Capture the cell that displays the provided text and extract its [x, y] central coordinate. 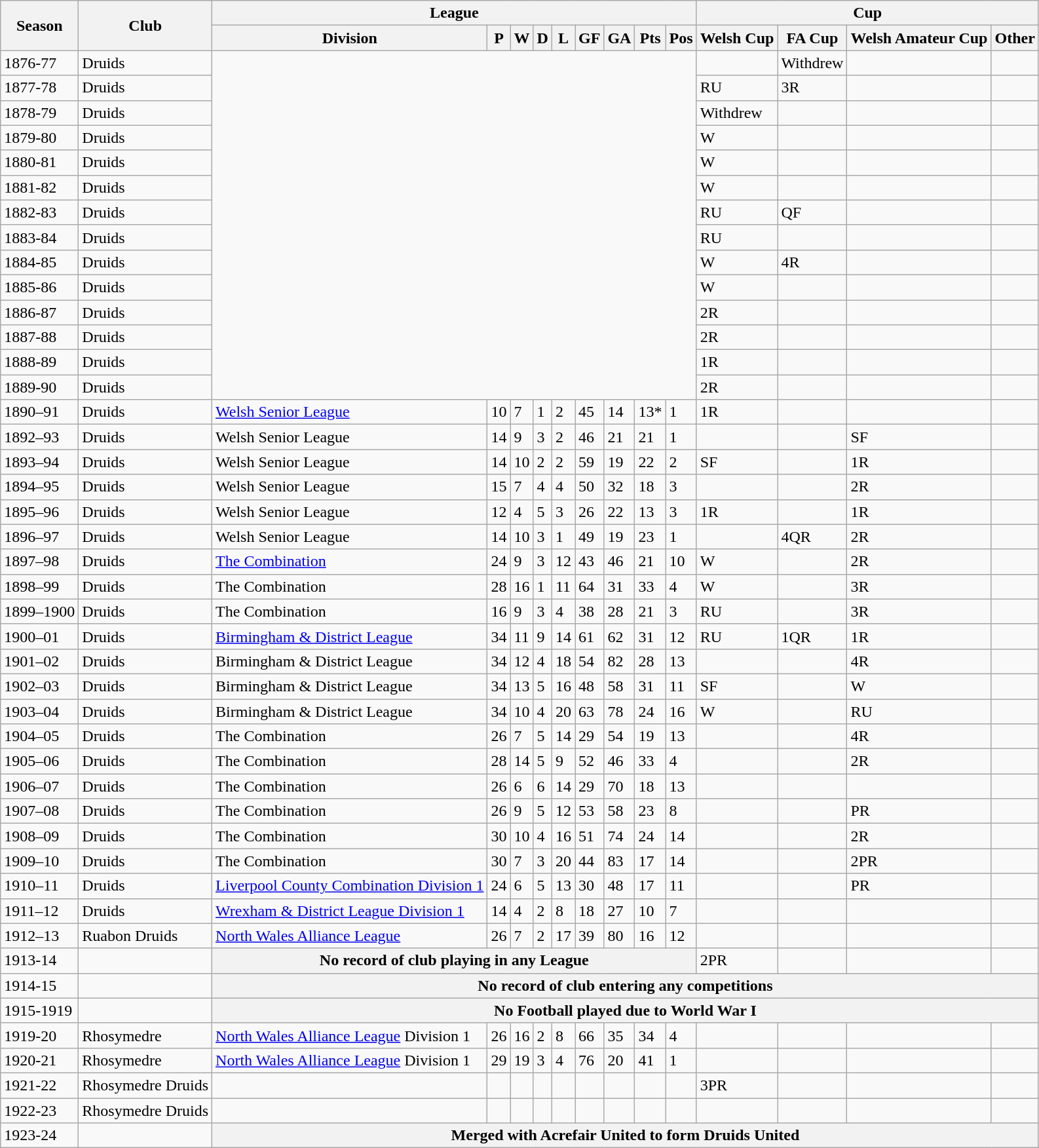
1878-79 [39, 113]
1913-14 [39, 961]
1899–1900 [39, 611]
Liverpool County Combination Division 1 [350, 886]
1905–06 [39, 761]
1908–09 [39, 836]
1896–97 [39, 537]
15 [499, 487]
64 [590, 586]
1909–10 [39, 861]
78 [620, 711]
1877-78 [39, 88]
63 [590, 711]
74 [620, 836]
1902–03 [39, 686]
4QR [812, 537]
49 [590, 537]
Division [350, 38]
1914-15 [39, 985]
82 [620, 661]
1880-81 [39, 163]
1QR [812, 636]
1892–93 [39, 437]
1879-80 [39, 138]
13* [650, 412]
1910–11 [39, 886]
1922-23 [39, 1111]
1893–94 [39, 462]
3PR [737, 1085]
Club [145, 26]
North Wales Alliance League [350, 936]
1894–95 [39, 487]
38 [590, 611]
1876-77 [39, 63]
80 [620, 936]
P [499, 38]
52 [590, 761]
83 [620, 861]
1884-85 [39, 262]
76 [590, 1060]
32 [620, 487]
1890–91 [39, 412]
No record of club playing in any League [455, 961]
1903–04 [39, 711]
Ruabon Druids [145, 936]
35 [620, 1035]
1886-87 [39, 313]
Season [39, 26]
1907–08 [39, 811]
Other [1015, 38]
Pos [681, 38]
FA Cup [812, 38]
1921-22 [39, 1085]
1898–99 [39, 586]
70 [620, 786]
1901–02 [39, 661]
Merged with Acrefair United to form Druids United [626, 1136]
No record of club entering any competitions [626, 985]
Wrexham & District League Division 1 [350, 911]
1904–05 [39, 737]
66 [590, 1035]
L [563, 38]
1885-86 [39, 287]
39 [590, 936]
44 [590, 861]
League [455, 13]
1906–07 [39, 786]
1889-90 [39, 387]
QF [812, 212]
1888-89 [39, 362]
1881-82 [39, 187]
GA [620, 38]
1923-24 [39, 1136]
61 [590, 636]
Welsh Amateur Cup [919, 38]
1911–12 [39, 911]
1919-20 [39, 1035]
41 [650, 1060]
Cup [867, 13]
51 [590, 836]
Welsh Cup [737, 38]
1912–13 [39, 936]
1897–98 [39, 562]
1920-21 [39, 1060]
53 [590, 811]
43 [590, 562]
1900–01 [39, 636]
No Football played due to World War I [626, 1010]
45 [590, 412]
1882-83 [39, 212]
1895–96 [39, 512]
GF [590, 38]
62 [620, 636]
27 [620, 911]
59 [590, 462]
1915-1919 [39, 1010]
50 [590, 487]
Pts [650, 38]
1883-84 [39, 237]
1887-88 [39, 337]
D [542, 38]
